Detect which cell encompasses the target text, then output its [x, y] center coordinate. 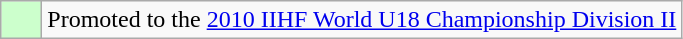
Promoted to the 2010 IIHF World U18 Championship Division II [362, 20]
